Identify which cell holds the provided text, then report its (X, Y) central coordinate. 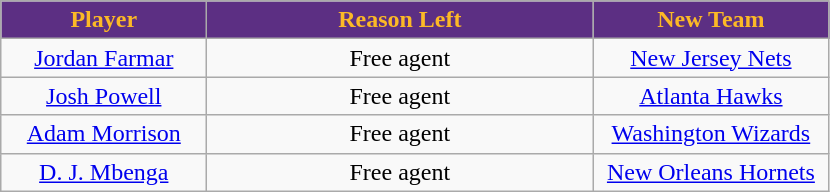
Adam Morrison (104, 134)
D. J. Mbenga (104, 172)
Player (104, 20)
New Jersey Nets (711, 58)
Jordan Farmar (104, 58)
Washington Wizards (711, 134)
Reason Left (400, 20)
Atlanta Hawks (711, 96)
New Team (711, 20)
New Orleans Hornets (711, 172)
Josh Powell (104, 96)
